Output the (X, Y) coordinate of the center of the cell containing the given text.  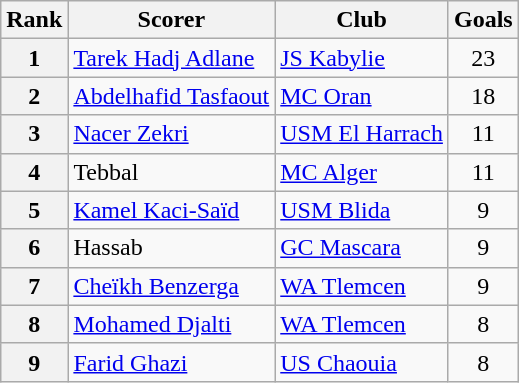
6 (34, 248)
5 (34, 210)
MC Oran (362, 96)
Cheïkh Benzerga (172, 286)
Scorer (172, 20)
GC Mascara (362, 248)
Mohamed Djalti (172, 324)
Farid Ghazi (172, 362)
JS Kabylie (362, 58)
Goals (483, 20)
Rank (34, 20)
Club (362, 20)
Abdelhafid Tasfaout (172, 96)
4 (34, 172)
US Chaouia (362, 362)
23 (483, 58)
USM El Harrach (362, 134)
Hassab (172, 248)
1 (34, 58)
Kamel Kaci-Saïd (172, 210)
USM Blida (362, 210)
7 (34, 286)
2 (34, 96)
MC Alger (362, 172)
Tebbal (172, 172)
Nacer Zekri (172, 134)
18 (483, 96)
Tarek Hadj Adlane (172, 58)
3 (34, 134)
